Return the (X, Y) coordinate for the center point of the cell that contains the specified text.  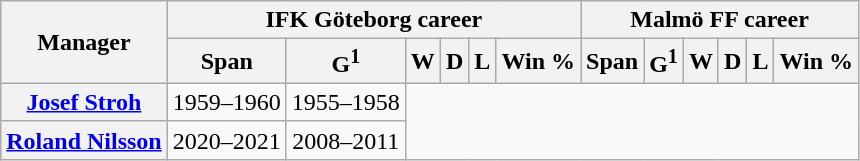
Roland Nilsson (84, 140)
2008–2011 (346, 140)
Malmö FF career (720, 20)
1955–1958 (346, 102)
1959–1960 (226, 102)
Josef Stroh (84, 102)
Manager (84, 42)
2020–2021 (226, 140)
IFK Göteborg career (374, 20)
